Determine the (X, Y) coordinate at the center of the cell enclosing the given text.  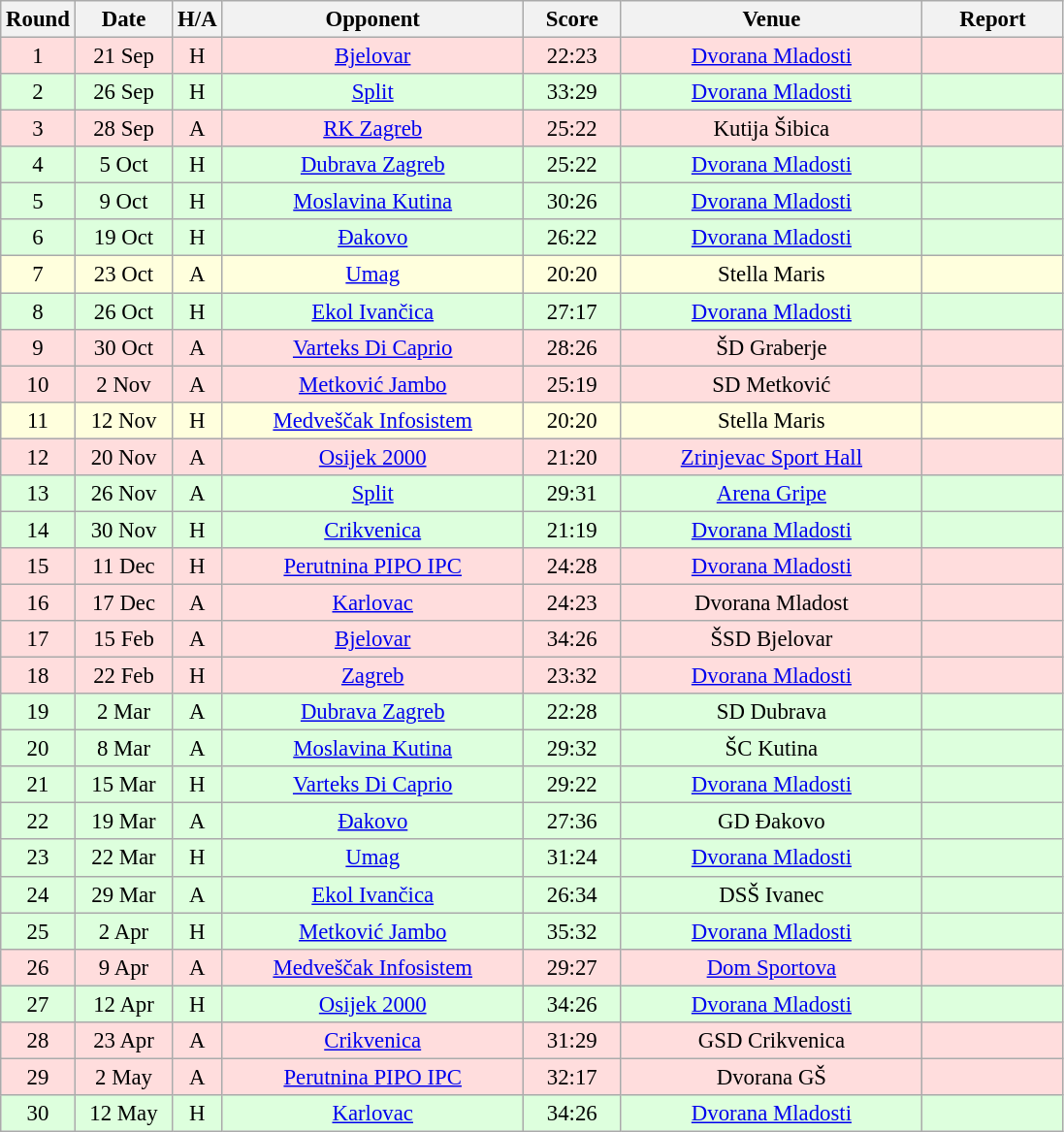
17 (38, 639)
9 Apr (124, 967)
29:22 (572, 785)
SD Dubrava (772, 712)
9 (38, 347)
6 (38, 238)
11 Dec (124, 566)
Dvorana Mladost (772, 602)
Opponent (372, 19)
22 Feb (124, 676)
23:32 (572, 676)
32:17 (572, 1077)
27:17 (572, 311)
Dvorana GŠ (772, 1077)
33:29 (572, 92)
GD Đakovo (772, 822)
21 Sep (124, 56)
5 (38, 202)
29 (38, 1077)
26:34 (572, 894)
11 (38, 420)
27 (38, 1004)
26:22 (572, 238)
17 Dec (124, 602)
16 (38, 602)
RK Zagreb (372, 129)
DSŠ Ivanec (772, 894)
23 Oct (124, 275)
10 (38, 384)
Round (38, 19)
ŠC Kutina (772, 749)
28:26 (572, 347)
ŠD Graberje (772, 347)
8 (38, 311)
Venue (772, 19)
21 (38, 785)
25:19 (572, 384)
5 Oct (124, 165)
SD Metković (772, 384)
GSD Crikvenica (772, 1041)
29 Mar (124, 894)
13 (38, 494)
1 (38, 56)
H/A (198, 19)
26 Nov (124, 494)
4 (38, 165)
ŠSD Bjelovar (772, 639)
22 Mar (124, 858)
29:27 (572, 967)
31:29 (572, 1041)
2 Nov (124, 384)
14 (38, 530)
21:19 (572, 530)
20 (38, 749)
Dom Sportova (772, 967)
22:23 (572, 56)
29:32 (572, 749)
28 Sep (124, 129)
23 (38, 858)
31:24 (572, 858)
15 (38, 566)
2 Apr (124, 931)
26 Oct (124, 311)
18 (38, 676)
26 (38, 967)
2 May (124, 1077)
23 Apr (124, 1041)
12 Nov (124, 420)
21:20 (572, 457)
Zrinjevac Sport Hall (772, 457)
12 May (124, 1114)
25 (38, 931)
30 (38, 1114)
24:23 (572, 602)
26 Sep (124, 92)
24 (38, 894)
24:28 (572, 566)
Arena Gripe (772, 494)
30 Oct (124, 347)
30 Nov (124, 530)
22 (38, 822)
19 Oct (124, 238)
Kutija Šibica (772, 129)
30:26 (572, 202)
12 (38, 457)
8 Mar (124, 749)
22:28 (572, 712)
Report (993, 19)
2 (38, 92)
19 Mar (124, 822)
28 (38, 1041)
20 Nov (124, 457)
12 Apr (124, 1004)
9 Oct (124, 202)
35:32 (572, 931)
Score (572, 19)
29:31 (572, 494)
3 (38, 129)
15 Feb (124, 639)
2 Mar (124, 712)
7 (38, 275)
27:36 (572, 822)
15 Mar (124, 785)
Zagreb (372, 676)
19 (38, 712)
Date (124, 19)
